Search for the cell housing the specified text and yield its (x, y) center coordinate. 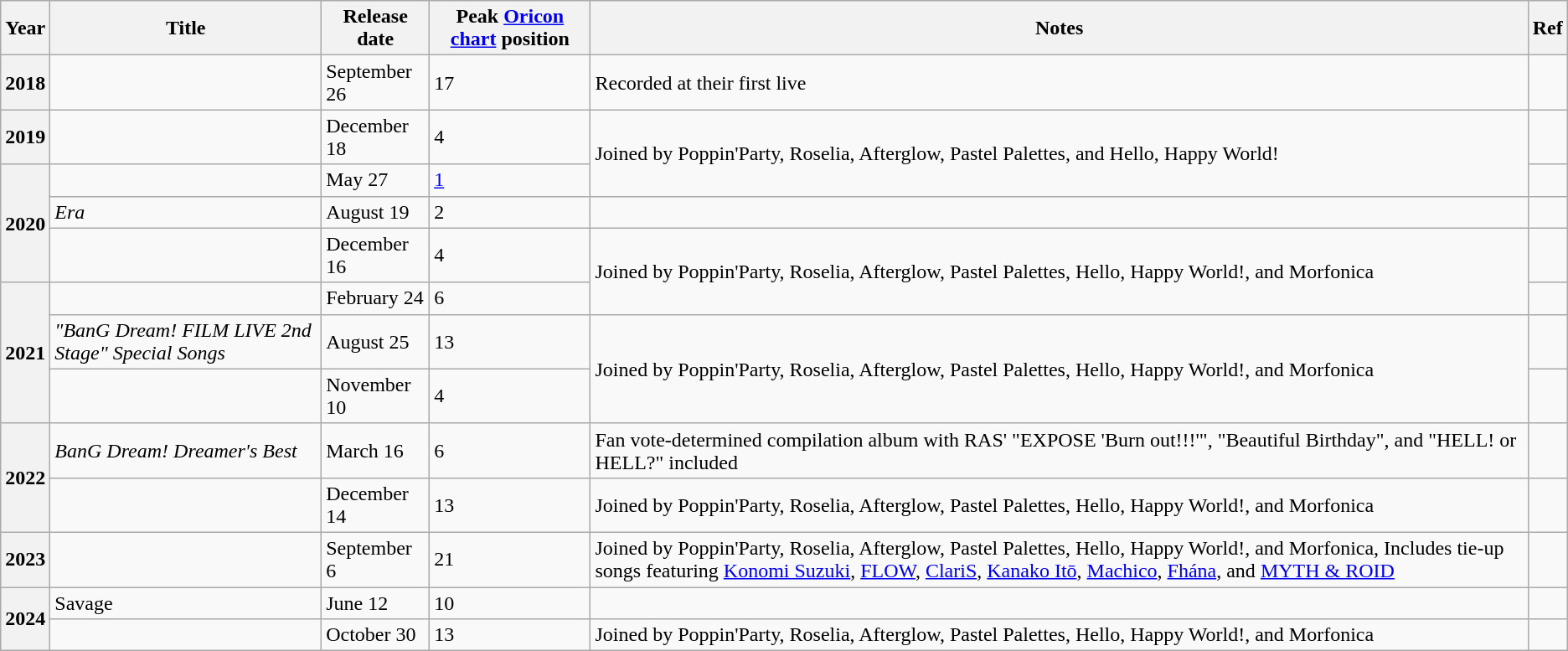
May 27 (375, 180)
2018 (25, 82)
17 (510, 82)
1 (510, 180)
10 (510, 602)
November 10 (375, 395)
Release date (375, 28)
Notes (1059, 28)
2020 (25, 223)
October 30 (375, 635)
2022 (25, 478)
2 (510, 212)
December 18 (375, 137)
"BanG Dream! FILM LIVE 2nd Stage" Special Songs (186, 342)
BanG Dream! Dreamer's Best (186, 451)
Fan vote-determined compilation album with RAS' "EXPOSE 'Burn out!!!'", "Beautiful Birthday", and "HELL! or HELL?" included (1059, 451)
August 25 (375, 342)
February 24 (375, 298)
2021 (25, 353)
September 6 (375, 560)
Ref (1548, 28)
Savage (186, 602)
December 16 (375, 255)
Recorded at their first live (1059, 82)
March 16 (375, 451)
2019 (25, 137)
2023 (25, 560)
December 14 (375, 504)
Year (25, 28)
Era (186, 212)
Peak Oricon chart position (510, 28)
June 12 (375, 602)
2024 (25, 618)
September 26 (375, 82)
Joined by Poppin'Party, Roselia, Afterglow, Pastel Palettes, and Hello, Happy World! (1059, 152)
August 19 (375, 212)
Title (186, 28)
21 (510, 560)
